Detect which cell encompasses the target text, then output its (x, y) center coordinate. 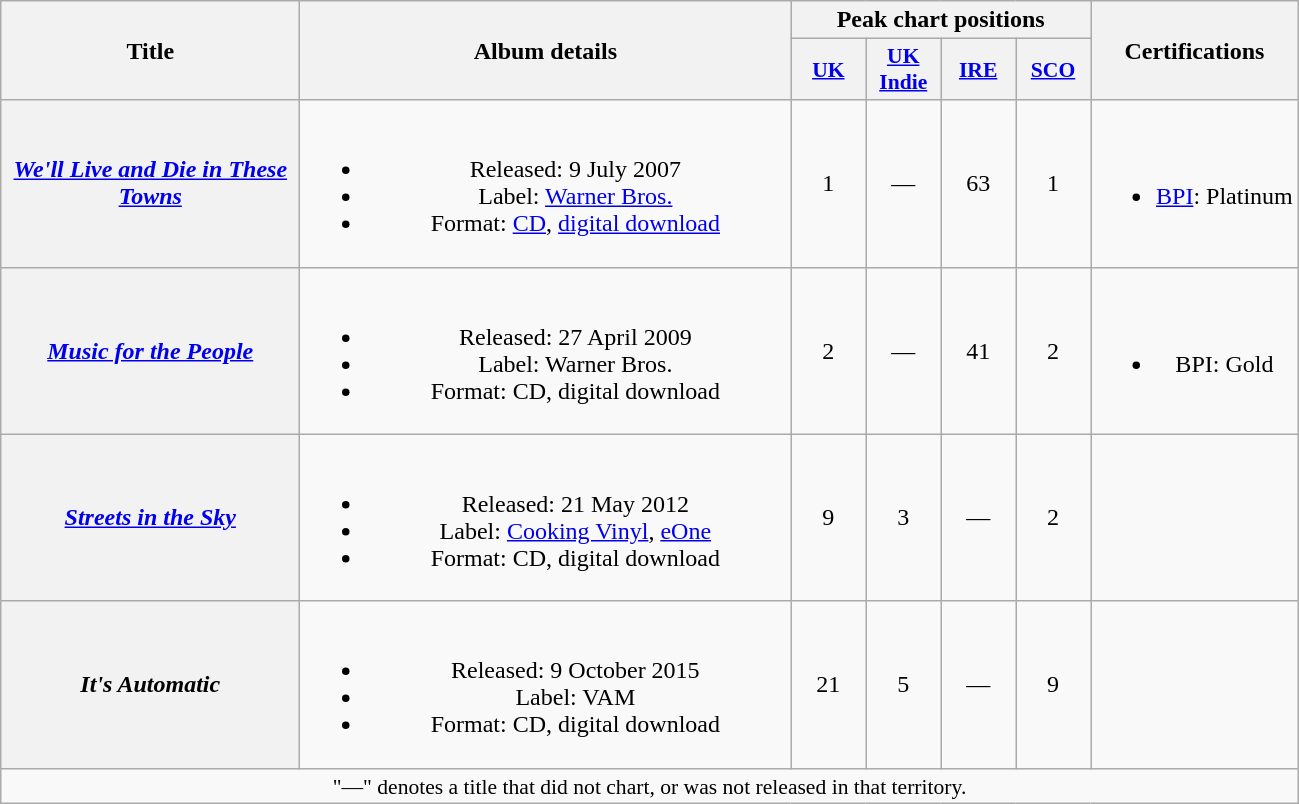
Released: 9 July 2007Label: Warner Bros.Format: CD, digital download (546, 184)
It's Automatic (150, 684)
5 (904, 684)
Released: 21 May 2012Label: Cooking Vinyl, eOneFormat: CD, digital download (546, 518)
Peak chart positions (941, 20)
3 (904, 518)
Title (150, 50)
IRE (978, 70)
BPI: Platinum (1194, 184)
Released: 27 April 2009Label: Warner Bros.Format: CD, digital download (546, 350)
We'll Live and Die in These Towns (150, 184)
SCO (1054, 70)
63 (978, 184)
Music for the People (150, 350)
UKIndie (904, 70)
Streets in the Sky (150, 518)
Certifications (1194, 50)
21 (828, 684)
"—" denotes a title that did not chart, or was not released in that territory. (650, 786)
Album details (546, 50)
Released: 9 October 2015Label: VAMFormat: CD, digital download (546, 684)
41 (978, 350)
BPI: Gold (1194, 350)
UK (828, 70)
